From the cell containing the given text, extract its center point as [X, Y] coordinate. 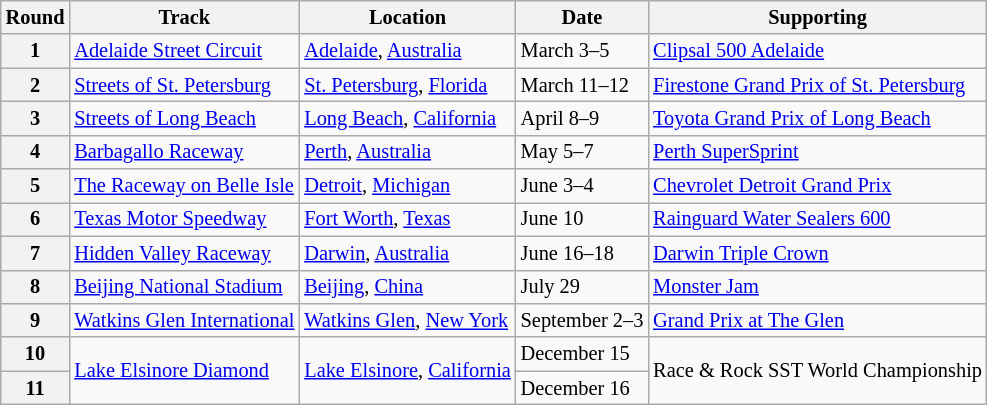
Perth SuperSprint [818, 152]
Watkins Glen, New York [407, 320]
7 [36, 253]
Grand Prix at The Glen [818, 320]
Firestone Grand Prix of St. Petersburg [818, 85]
The Raceway on Belle Isle [184, 186]
June 10 [582, 219]
June 3–4 [582, 186]
Lake Elsinore Diamond [184, 370]
April 8–9 [582, 118]
Rainguard Water Sealers 600 [818, 219]
Round [36, 17]
3 [36, 118]
Clipsal 500 Adelaide [818, 51]
Supporting [818, 17]
Hidden Valley Raceway [184, 253]
Streets of Long Beach [184, 118]
11 [36, 388]
4 [36, 152]
8 [36, 287]
Adelaide Street Circuit [184, 51]
Beijing National Stadium [184, 287]
September 2–3 [582, 320]
Lake Elsinore, California [407, 370]
Beijing, China [407, 287]
Perth, Australia [407, 152]
Race & Rock SST World Championship [818, 370]
Date [582, 17]
Track [184, 17]
1 [36, 51]
December 16 [582, 388]
St. Petersburg, Florida [407, 85]
Fort Worth, Texas [407, 219]
5 [36, 186]
Darwin, Australia [407, 253]
June 16–18 [582, 253]
Chevrolet Detroit Grand Prix [818, 186]
Darwin Triple Crown [818, 253]
May 5–7 [582, 152]
Detroit, Michigan [407, 186]
Long Beach, California [407, 118]
March 3–5 [582, 51]
Barbagallo Raceway [184, 152]
10 [36, 354]
2 [36, 85]
Monster Jam [818, 287]
Toyota Grand Prix of Long Beach [818, 118]
Texas Motor Speedway [184, 219]
December 15 [582, 354]
March 11–12 [582, 85]
Location [407, 17]
July 29 [582, 287]
Streets of St. Petersburg [184, 85]
Watkins Glen International [184, 320]
9 [36, 320]
Adelaide, Australia [407, 51]
6 [36, 219]
